For the text-containing cell, return its midpoint in [x, y] coordinate format. 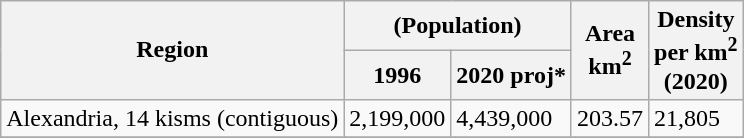
1996 [398, 74]
4,439,000 [512, 118]
Densityper km2(2020) [696, 50]
Alexandria, 14 kisms (contiguous) [172, 118]
21,805 [696, 118]
2,199,000 [398, 118]
Areakm2 [610, 50]
(Population) [458, 26]
203.57 [610, 118]
Region [172, 50]
2020 proj* [512, 74]
